Determine the (x, y) coordinate at the center of the cell enclosing the given text.  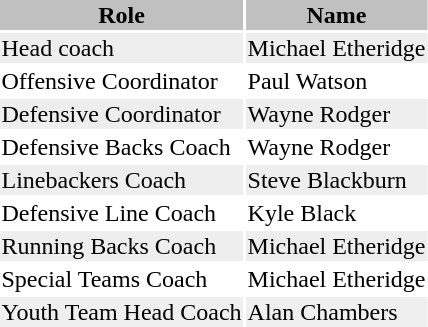
Role (122, 15)
Defensive Backs Coach (122, 147)
Name (336, 15)
Special Teams Coach (122, 279)
Running Backs Coach (122, 246)
Offensive Coordinator (122, 81)
Kyle Black (336, 213)
Steve Blackburn (336, 180)
Head coach (122, 48)
Youth Team Head Coach (122, 312)
Defensive Coordinator (122, 114)
Alan Chambers (336, 312)
Paul Watson (336, 81)
Linebackers Coach (122, 180)
Defensive Line Coach (122, 213)
